Detect which cell encompasses the target text, then output its (x, y) center coordinate. 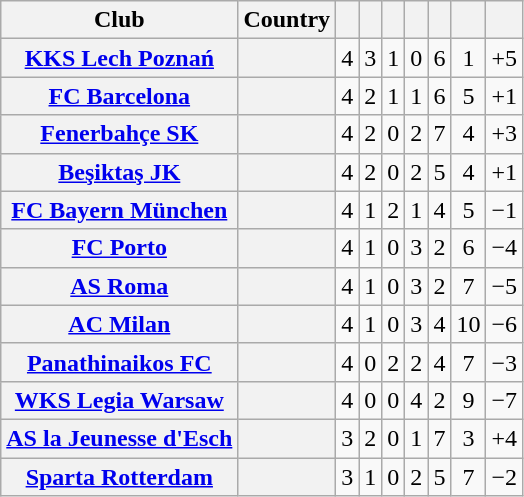
Country (287, 20)
Beşiktaş JK (120, 172)
+5 (504, 58)
FC Porto (120, 248)
−5 (504, 286)
−7 (504, 400)
AS la Jeunesse d'Esch (120, 438)
−6 (504, 324)
Panathinaikos FC (120, 362)
9 (468, 400)
10 (468, 324)
Sparta Rotterdam (120, 477)
KKS Lech Poznań (120, 58)
Fenerbahçe SK (120, 134)
AC Milan (120, 324)
AS Roma (120, 286)
FC Bayern München (120, 210)
−1 (504, 210)
−3 (504, 362)
Club (120, 20)
WKS Legia Warsaw (120, 400)
FC Barcelona (120, 96)
+3 (504, 134)
+4 (504, 438)
−4 (504, 248)
−2 (504, 477)
